Return (x, y) of the center of cell containing provided text 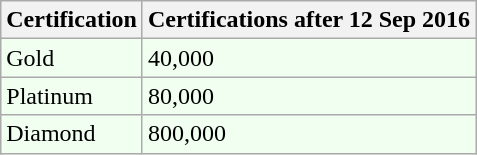
Certifications after 12 Sep 2016 (308, 20)
Diamond (72, 134)
800,000 (308, 134)
40,000 (308, 58)
Platinum (72, 96)
80,000 (308, 96)
Certification (72, 20)
Gold (72, 58)
